Output the (x, y) coordinate of the center of the cell containing the given text.  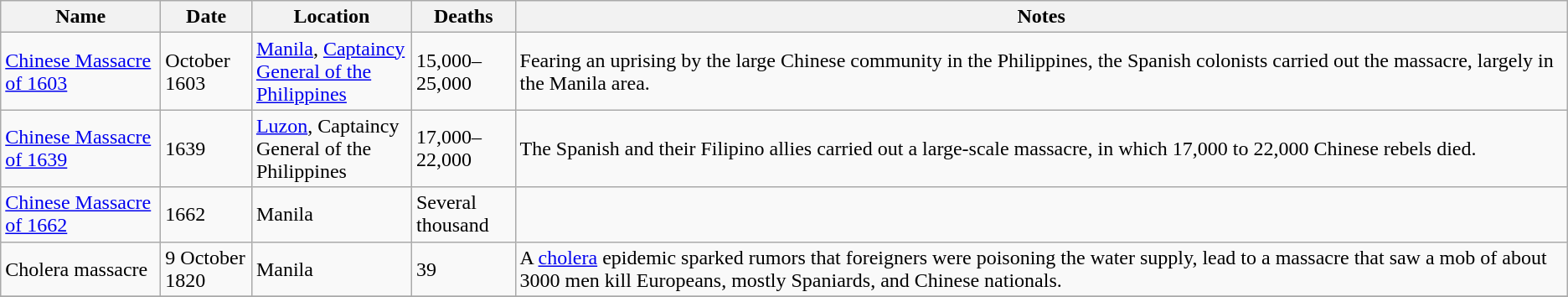
The Spanish and their Filipino allies carried out a large-scale massacre, in which 17,000 to 22,000 Chinese rebels died. (1041, 148)
Luzon, Captaincy General of the Philippines (332, 148)
Chinese Massacre of 1662 (80, 215)
Name (80, 17)
Location (332, 17)
October 1603 (206, 71)
Chinese Massacre of 1603 (80, 71)
Notes (1041, 17)
Several thousand (463, 215)
39 (463, 268)
1662 (206, 215)
Deaths (463, 17)
15,000–25,000 (463, 71)
Date (206, 17)
Fearing an uprising by the large Chinese community in the Philippines, the Spanish colonists carried out the massacre, largely in the Manila area. (1041, 71)
Manila, Captaincy General of the Philippines (332, 71)
9 October 1820 (206, 268)
Cholera massacre (80, 268)
17,000–22,000 (463, 148)
1639 (206, 148)
Chinese Massacre of 1639 (80, 148)
